Output the (X, Y) coordinate of the center of the cell containing the given text.  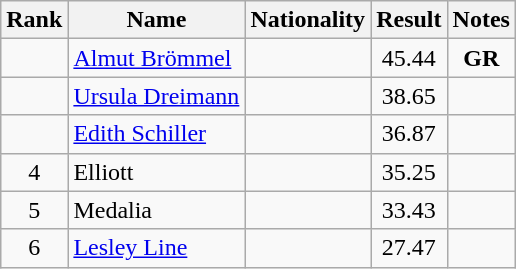
35.25 (409, 172)
Elliott (156, 172)
38.65 (409, 96)
27.47 (409, 248)
Notes (481, 20)
Rank (34, 20)
Nationality (308, 20)
4 (34, 172)
Result (409, 20)
Name (156, 20)
45.44 (409, 58)
GR (481, 58)
Edith Schiller (156, 134)
5 (34, 210)
36.87 (409, 134)
Ursula Dreimann (156, 96)
Almut Brömmel (156, 58)
33.43 (409, 210)
6 (34, 248)
Lesley Line (156, 248)
Medalia (156, 210)
